Determine the (X, Y) coordinate at the center of the cell enclosing the given text.  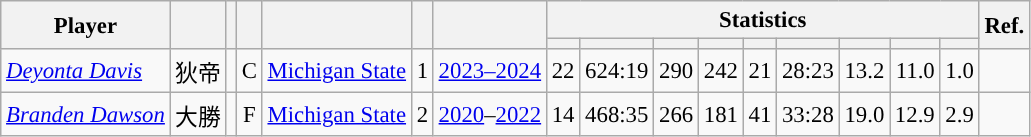
2023–2024 (490, 71)
狄帝 (198, 71)
22 (562, 71)
Deyonta Davis (86, 71)
468:35 (617, 115)
33:28 (808, 115)
C (249, 71)
624:19 (617, 71)
266 (676, 115)
181 (720, 115)
2020–2022 (490, 115)
41 (760, 115)
1 (422, 71)
11.0 (915, 71)
28:23 (808, 71)
19.0 (864, 115)
Player (86, 25)
F (249, 115)
290 (676, 71)
1.0 (960, 71)
2 (422, 115)
大勝 (198, 115)
2.9 (960, 115)
Statistics (762, 20)
Ref. (1004, 25)
13.2 (864, 71)
14 (562, 115)
242 (720, 71)
Branden Dawson (86, 115)
21 (760, 71)
12.9 (915, 115)
